Search for the cell housing the specified text and yield its [x, y] center coordinate. 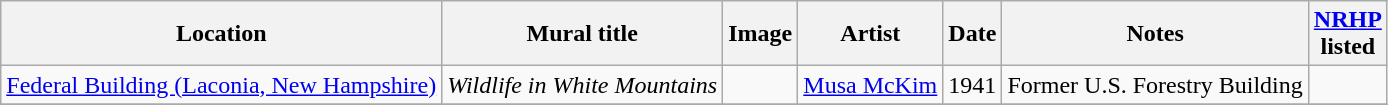
Former U.S. Forestry Building [1155, 85]
Mural title [582, 34]
Federal Building (Laconia, New Hampshire) [222, 85]
NRHPlisted [1348, 34]
Artist [870, 34]
1941 [972, 85]
Musa McKim [870, 85]
Date [972, 34]
Notes [1155, 34]
Wildlife in White Mountains [582, 85]
Image [760, 34]
Location [222, 34]
